Provide the [X, Y] coordinate of the cell's center where the given text is located.  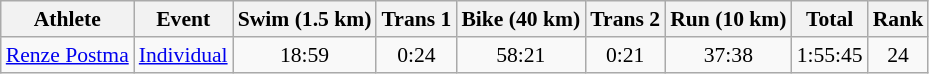
Swim (1.5 km) [305, 19]
Trans 2 [625, 19]
18:59 [305, 55]
37:38 [728, 55]
Run (10 km) [728, 19]
0:21 [625, 55]
58:21 [520, 55]
Event [184, 19]
24 [898, 55]
Renze Postma [68, 55]
Total [830, 19]
Athlete [68, 19]
0:24 [416, 55]
Individual [184, 55]
1:55:45 [830, 55]
Trans 1 [416, 19]
Rank [898, 19]
Bike (40 km) [520, 19]
